Detect which cell encompasses the target text, then output its (X, Y) center coordinate. 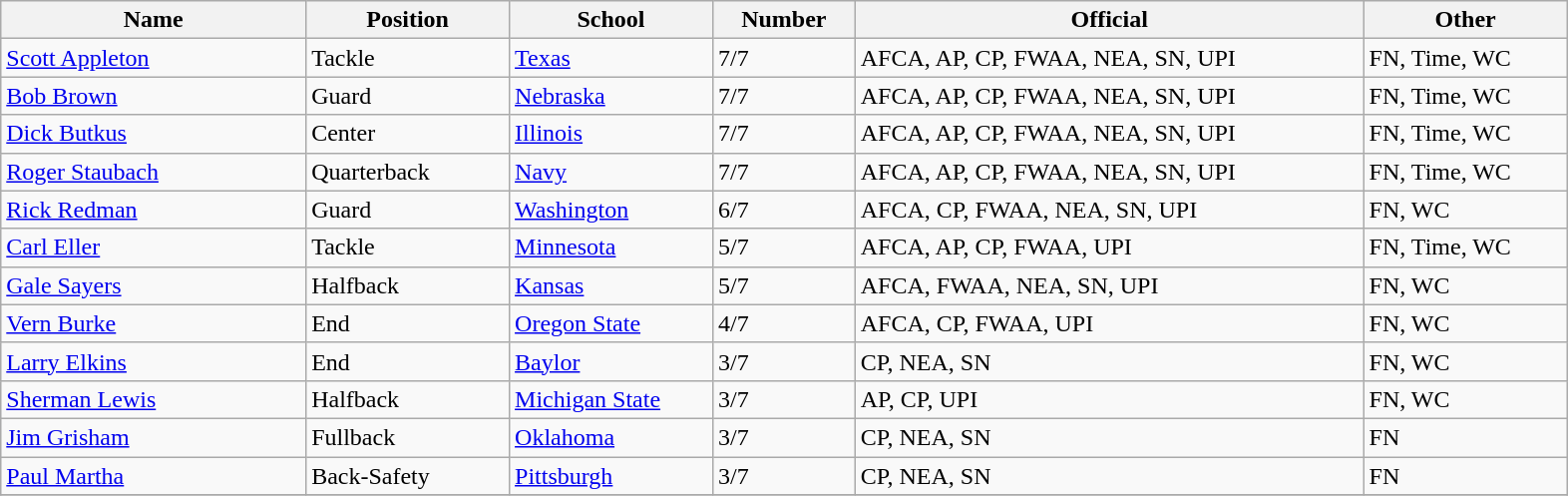
Other (1465, 20)
Washington (611, 210)
School (611, 20)
Nebraska (611, 96)
Minnesota (611, 248)
Back-Safety (408, 476)
Navy (611, 172)
6/7 (784, 210)
Larry Elkins (154, 361)
Kansas (611, 285)
AFCA, CP, FWAA, NEA, SN, UPI (1109, 210)
Position (408, 20)
Vern Burke (154, 323)
Official (1109, 20)
AFCA, AP, CP, FWAA, UPI (1109, 248)
Fullback (408, 437)
AFCA, CP, FWAA, UPI (1109, 323)
Number (784, 20)
Bob Brown (154, 96)
Sherman Lewis (154, 399)
Name (154, 20)
Rick Redman (154, 210)
Michigan State (611, 399)
Dick Butkus (154, 134)
Illinois (611, 134)
Texas (611, 58)
AP, CP, UPI (1109, 399)
AFCA, FWAA, NEA, SN, UPI (1109, 285)
Scott Appleton (154, 58)
Oregon State (611, 323)
Roger Staubach (154, 172)
Paul Martha (154, 476)
Center (408, 134)
Jim Grisham (154, 437)
Pittsburgh (611, 476)
Gale Sayers (154, 285)
Baylor (611, 361)
4/7 (784, 323)
Carl Eller (154, 248)
Oklahoma (611, 437)
Quarterback (408, 172)
